Find where the given text appears and provide that cell's center as (x, y) coordinate. 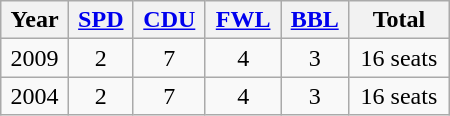
Total (400, 20)
BBL (315, 20)
FWL (242, 20)
CDU (169, 20)
2009 (35, 58)
2004 (35, 96)
SPD (100, 20)
Year (35, 20)
